Output the (x, y) coordinate of the center of the cell containing the given text.  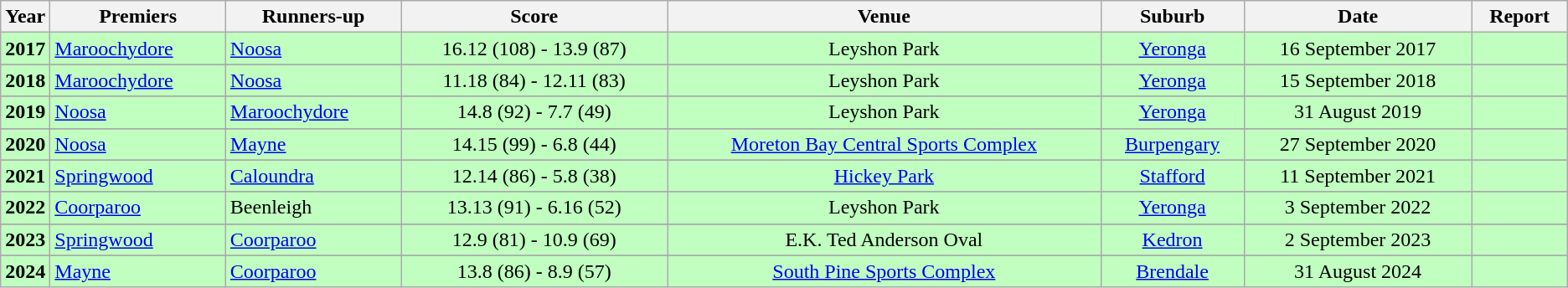
Date (1358, 17)
12.14 (86) - 5.8 (38) (534, 176)
31 August 2019 (1358, 112)
Venue (885, 17)
2019 (25, 112)
2023 (25, 239)
Suburb (1173, 17)
14.15 (99) - 6.8 (44) (534, 144)
11.18 (84) - 12.11 (83) (534, 80)
Caloundra (313, 176)
13.8 (86) - 8.9 (57) (534, 271)
2020 (25, 144)
Runners-up (313, 17)
Report (1519, 17)
14.8 (92) - 7.7 (49) (534, 112)
Hickey Park (885, 176)
16 September 2017 (1358, 49)
2021 (25, 176)
2022 (25, 208)
2 September 2023 (1358, 239)
Burpengary (1173, 144)
3 September 2022 (1358, 208)
16.12 (108) - 13.9 (87) (534, 49)
15 September 2018 (1358, 80)
Brendale (1173, 271)
13.13 (91) - 6.16 (52) (534, 208)
Kedron (1173, 239)
Moreton Bay Central Sports Complex (885, 144)
Score (534, 17)
2024 (25, 271)
South Pine Sports Complex (885, 271)
31 August 2024 (1358, 271)
Stafford (1173, 176)
Premiers (138, 17)
27 September 2020 (1358, 144)
11 September 2021 (1358, 176)
2017 (25, 49)
Beenleigh (313, 208)
E.K. Ted Anderson Oval (885, 239)
12.9 (81) - 10.9 (69) (534, 239)
2018 (25, 80)
Year (25, 17)
